For the text-containing cell, return its midpoint in [X, Y] coordinate format. 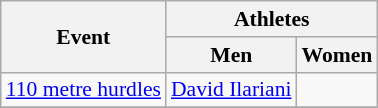
110 metre hurdles [84, 90]
Event [84, 36]
Women [338, 55]
David Ilariani [232, 90]
Men [232, 55]
Athletes [272, 19]
